Determine the (x, y) coordinate at the center of the cell enclosing the given text.  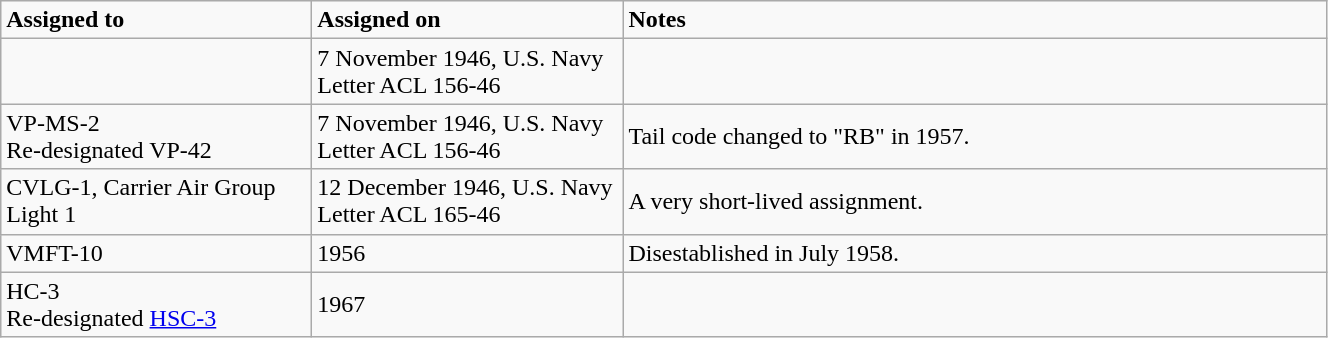
A very short-lived assignment. (975, 202)
Notes (975, 20)
Disestablished in July 1958. (975, 253)
VMFT-10 (156, 253)
Tail code changed to "RB" in 1957. (975, 136)
12 December 1946, U.S. Navy Letter ACL 165-46 (468, 202)
VP-MS-2Re-designated VP-42 (156, 136)
CVLG-1, Carrier Air Group Light 1 (156, 202)
HC-3Re-designated HSC-3 (156, 304)
1956 (468, 253)
1967 (468, 304)
Assigned on (468, 20)
Assigned to (156, 20)
